Scan for the cell matching the given text and deliver its (x, y) coordinate at center. 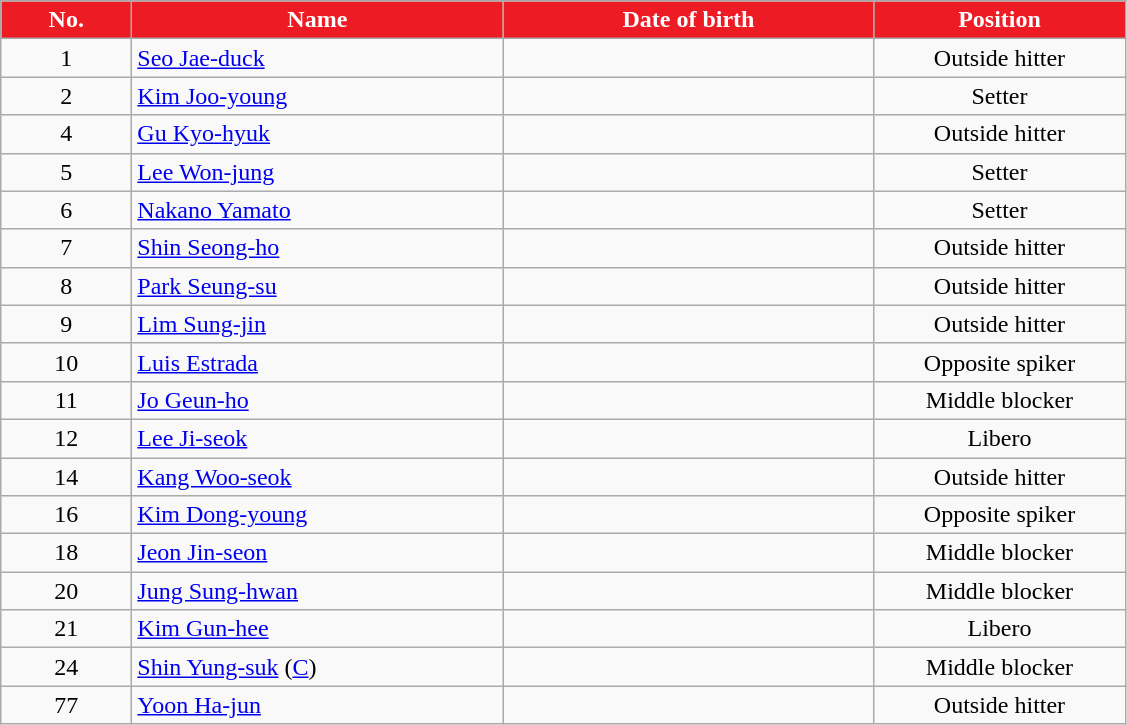
Jo Geun-ho (318, 400)
7 (66, 248)
Park Seung-su (318, 286)
No. (66, 20)
Kim Joo-young (318, 96)
2 (66, 96)
Seo Jae-duck (318, 58)
Jeon Jin-seon (318, 553)
21 (66, 629)
10 (66, 362)
Position (1000, 20)
Name (318, 20)
8 (66, 286)
77 (66, 705)
Nakano Yamato (318, 210)
9 (66, 324)
Date of birth (688, 20)
Lee Won-jung (318, 172)
Gu Kyo-hyuk (318, 134)
Kim Dong-young (318, 515)
1 (66, 58)
Kim Gun-hee (318, 629)
Kang Woo-seok (318, 477)
12 (66, 438)
6 (66, 210)
18 (66, 553)
4 (66, 134)
11 (66, 400)
20 (66, 591)
14 (66, 477)
Lim Sung-jin (318, 324)
16 (66, 515)
Luis Estrada (318, 362)
Shin Yung-suk (C) (318, 667)
24 (66, 667)
Jung Sung-hwan (318, 591)
Yoon Ha-jun (318, 705)
Lee Ji-seok (318, 438)
Shin Seong-ho (318, 248)
5 (66, 172)
